Return (X, Y) of the center of cell containing provided text 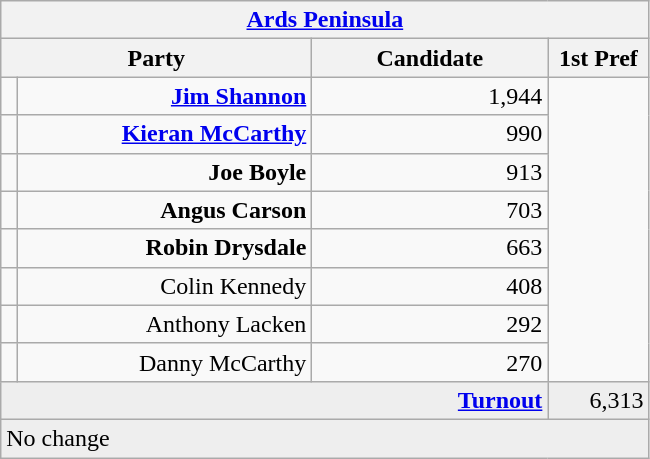
408 (430, 286)
1,944 (430, 96)
Turnout (274, 400)
Angus Carson (164, 210)
Candidate (430, 58)
No change (325, 438)
Party (156, 58)
663 (430, 248)
Colin Kennedy (164, 286)
Jim Shannon (164, 96)
Danny McCarthy (164, 362)
6,313 (598, 400)
913 (430, 172)
292 (430, 324)
1st Pref (598, 58)
Kieran McCarthy (164, 134)
Ards Peninsula (325, 20)
Robin Drysdale (164, 248)
703 (430, 210)
Anthony Lacken (164, 324)
990 (430, 134)
Joe Boyle (164, 172)
270 (430, 362)
